Identify which cell holds the provided text, then report its (x, y) central coordinate. 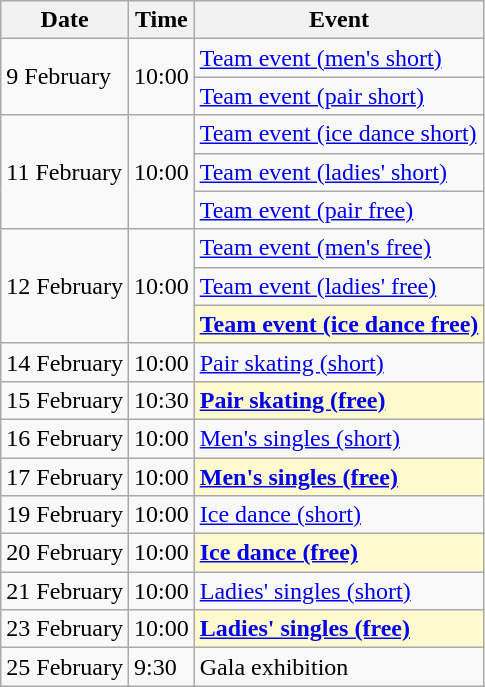
14 February (65, 362)
Event (339, 20)
11 February (65, 172)
Pair skating (short) (339, 362)
16 February (65, 438)
17 February (65, 477)
19 February (65, 515)
Men's singles (short) (339, 438)
21 February (65, 591)
20 February (65, 553)
Team event (ice dance short) (339, 134)
Team event (ladies' short) (339, 172)
Team event (men's short) (339, 58)
Team event (men's free) (339, 248)
Men's singles (free) (339, 477)
Ice dance (short) (339, 515)
Pair skating (free) (339, 400)
12 February (65, 286)
Date (65, 20)
Team event (pair free) (339, 210)
Ladies' singles (free) (339, 629)
Team event (pair short) (339, 96)
Ladies' singles (short) (339, 591)
15 February (65, 400)
Ice dance (free) (339, 553)
9:30 (161, 667)
10:30 (161, 400)
Time (161, 20)
Gala exhibition (339, 667)
25 February (65, 667)
23 February (65, 629)
Team event (ladies' free) (339, 286)
Team event (ice dance free) (339, 324)
9 February (65, 77)
